Return the [x, y] coordinate for the center point of the cell that contains the specified text.  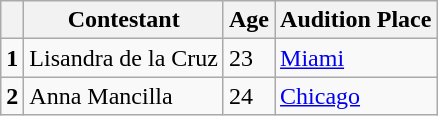
2 [12, 96]
Lisandra de la Cruz [124, 58]
Chicago [356, 96]
Audition Place [356, 20]
23 [248, 58]
Anna Mancilla [124, 96]
24 [248, 96]
Age [248, 20]
Contestant [124, 20]
1 [12, 58]
Miami [356, 58]
